Identify which cell holds the provided text, then report its [X, Y] central coordinate. 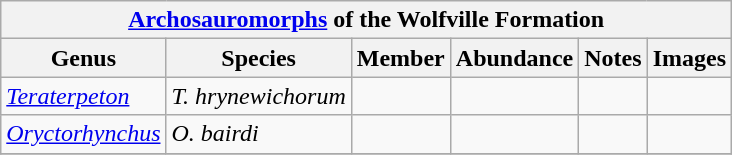
Oryctorhynchus [84, 134]
Images [689, 58]
Archosauromorphs of the Wolfville Formation [366, 20]
Abundance [514, 58]
O. bairdi [258, 134]
Member [400, 58]
T. hrynewichorum [258, 96]
Genus [84, 58]
Species [258, 58]
Notes [613, 58]
Teraterpeton [84, 96]
